Pinpoint the cell where the given text exists, returning its [X, Y] midpoint coordinate. 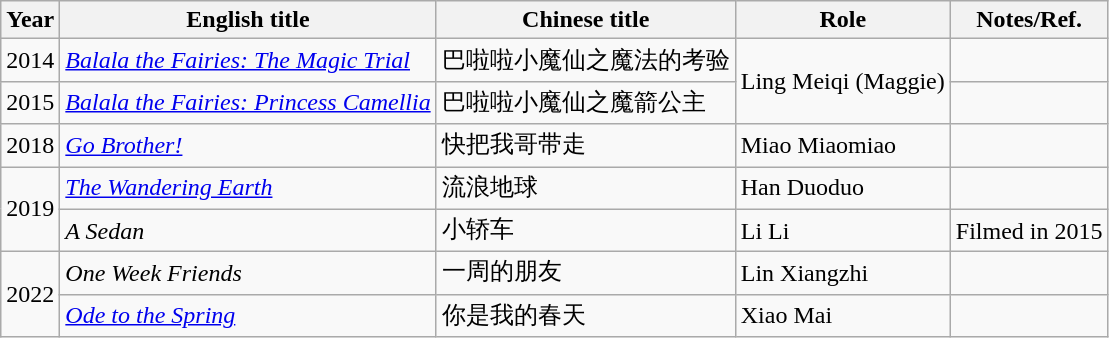
Xiao Mai [842, 316]
Filmed in 2015 [1029, 230]
一周的朋友 [586, 274]
The Wandering Earth [248, 188]
Li Li [842, 230]
Go Brother! [248, 146]
2018 [30, 146]
Miao Miaomiao [842, 146]
Han Duoduo [842, 188]
2022 [30, 294]
小轿车 [586, 230]
2019 [30, 208]
Lin Xiangzhi [842, 274]
巴啦啦小魔仙之魔箭公主 [586, 102]
2015 [30, 102]
Balala the Fairies: Princess Camellia [248, 102]
你是我的春天 [586, 316]
Notes/Ref. [1029, 20]
快把我哥带走 [586, 146]
English title [248, 20]
Ling Meiqi (Maggie) [842, 82]
Year [30, 20]
A Sedan [248, 230]
流浪地球 [586, 188]
Chinese title [586, 20]
Balala the Fairies: The Magic Trial [248, 60]
Ode to the Spring [248, 316]
2014 [30, 60]
巴啦啦小魔仙之魔法的考验 [586, 60]
Role [842, 20]
One Week Friends [248, 274]
